Identify which cell holds the provided text, then report its (X, Y) central coordinate. 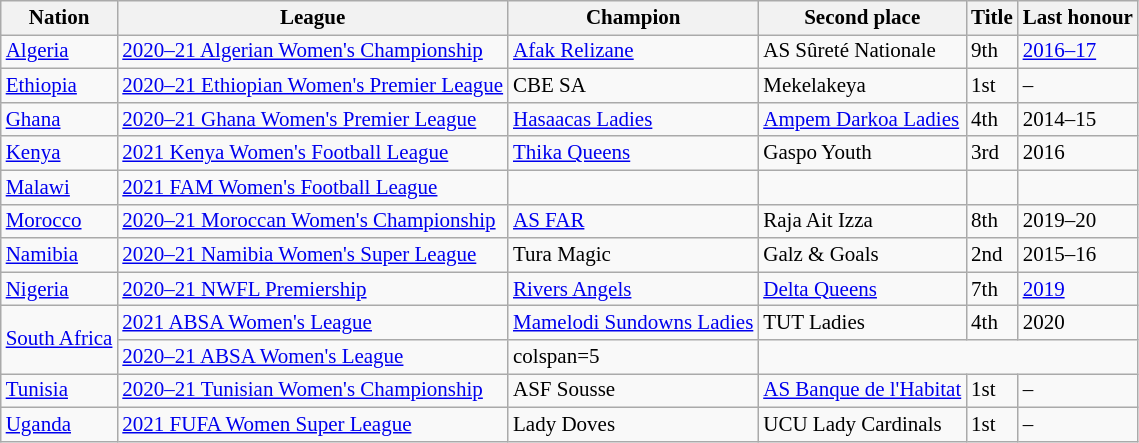
Mekelakeya (862, 86)
2020–21 Ethiopian Women's Premier League (312, 86)
3rd (992, 153)
UCU Lady Cardinals (862, 424)
TUT Ladies (862, 323)
2015–16 (1078, 255)
2020–21 Moroccan Women's Championship (312, 221)
2020–21 Algerian Women's Championship (312, 52)
2020–21 ABSA Women's League (312, 357)
2019–20 (1078, 221)
Last honour (1078, 18)
Hasaacas Ladies (633, 119)
League (312, 18)
Ghana (60, 119)
Morocco (60, 221)
2020–21 Ghana Women's Premier League (312, 119)
2021 FAM Women's Football League (312, 187)
2021 FUFA Women Super League (312, 424)
2020–21 Tunisian Women's Championship (312, 391)
Tura Magic (633, 255)
CBE SA (633, 86)
Mamelodi Sundowns Ladies (633, 323)
Nigeria (60, 289)
Ethiopia (60, 86)
Algeria (60, 52)
8th (992, 221)
Nation (60, 18)
2020–21 NWFL Premiership (312, 289)
Tunisia (60, 391)
Title (992, 18)
Kenya (60, 153)
2020 (1078, 323)
2020–21 Namibia Women's Super League (312, 255)
Thika Queens (633, 153)
Galz & Goals (862, 255)
9th (992, 52)
Second place (862, 18)
AS Banque de l'Habitat (862, 391)
2014–15 (1078, 119)
2019 (1078, 289)
Malawi (60, 187)
2021 ABSA Women's League (312, 323)
Ampem Darkoa Ladies (862, 119)
AS FAR (633, 221)
Rivers Angels (633, 289)
AS Sûreté Nationale (862, 52)
Uganda (60, 424)
2nd (992, 255)
2016–17 (1078, 52)
7th (992, 289)
Namibia (60, 255)
2016 (1078, 153)
Afak Relizane (633, 52)
Raja Ait Izza (862, 221)
Lady Doves (633, 424)
Delta Queens (862, 289)
South Africa (60, 340)
Champion (633, 18)
colspan=5 (633, 357)
Gaspo Youth (862, 153)
ASF Sousse (633, 391)
2021 Kenya Women's Football League (312, 153)
